Output the [X, Y] coordinate of the center of the cell containing the given text.  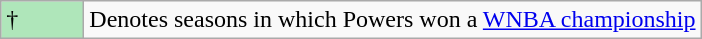
† [42, 20]
Denotes seasons in which Powers won a WNBA championship [392, 20]
